Find where the given text appears and provide that cell's center as [x, y] coordinate. 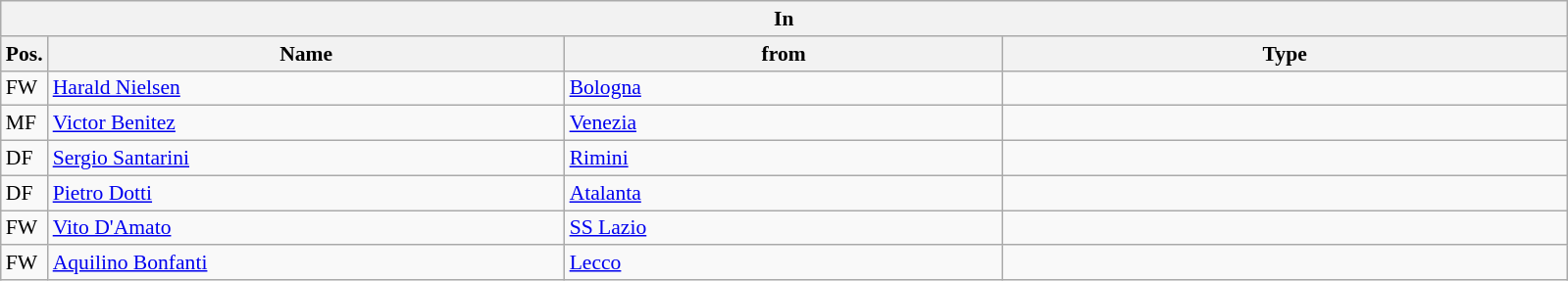
Venezia [784, 123]
Name [306, 54]
SS Lazio [784, 228]
Aquilino Bonfanti [306, 263]
Victor Benitez [306, 123]
Type [1285, 54]
Rimini [784, 159]
from [784, 54]
Pos. [25, 54]
Harald Nielsen [306, 88]
Pietro Dotti [306, 193]
Sergio Santarini [306, 159]
MF [25, 123]
Lecco [784, 263]
In [784, 19]
Vito D'Amato [306, 228]
Bologna [784, 88]
Atalanta [784, 193]
